For the text-containing cell, return its midpoint in [X, Y] coordinate format. 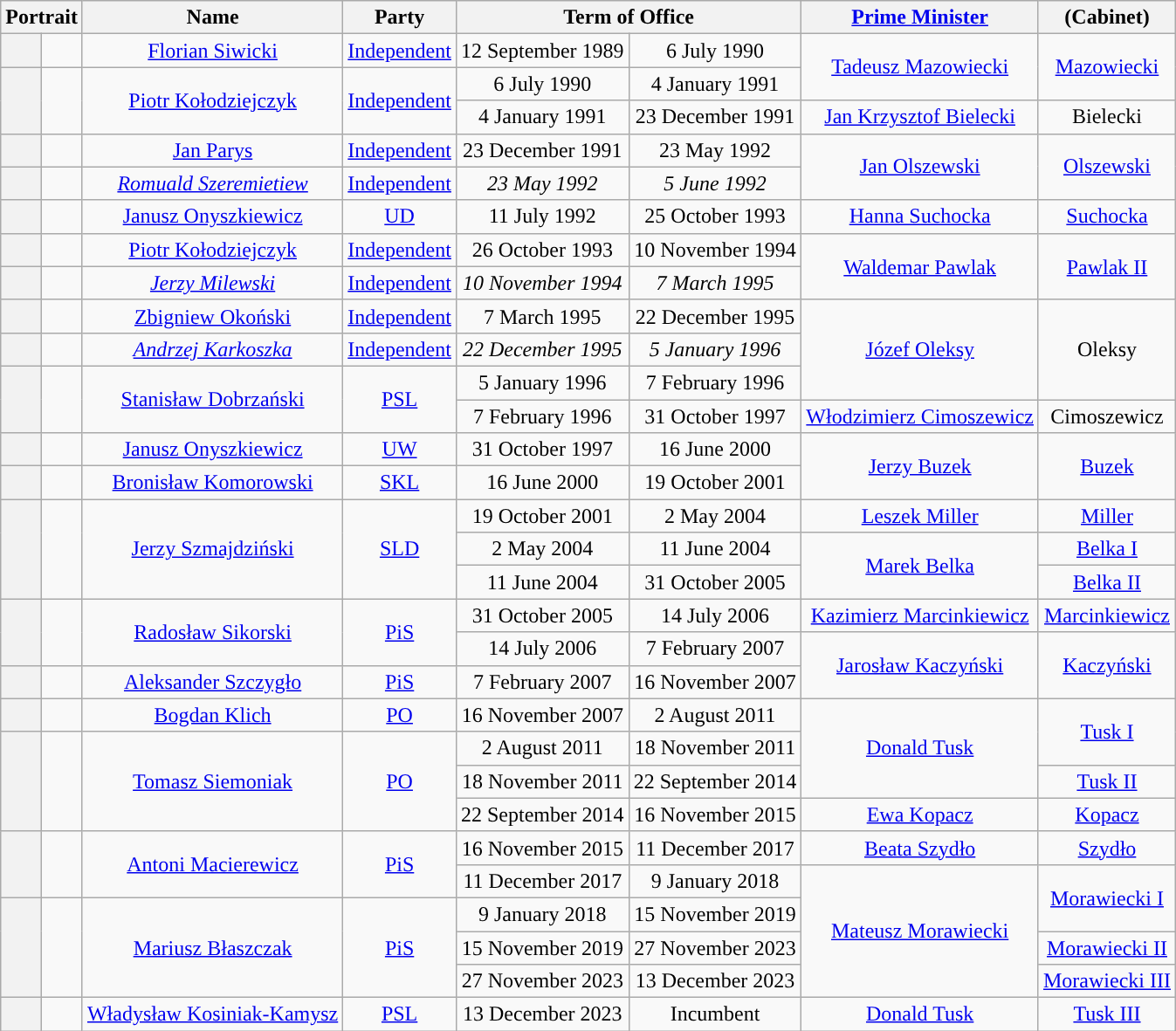
UD [400, 217]
Bielecki [1107, 117]
Aleksander Szczygło [212, 682]
Stanisław Dobrzański [212, 399]
25 October 1993 [715, 217]
Szydło [1107, 848]
Hanna Suchocka [920, 217]
Oleksy [1107, 349]
Olszewski [1107, 167]
5 June 1992 [715, 183]
Jan Parys [212, 150]
Tusk II [1107, 781]
Kaczyński [1107, 665]
Prime Minister [920, 17]
Bronisław Komorowski [212, 483]
(Cabinet) [1107, 17]
Morawiecki II [1107, 947]
Florian Siwicki [212, 51]
Józef Oleksy [920, 349]
Incumbent [715, 1014]
11 July 1992 [542, 217]
Buzek [1107, 466]
Zbigniew Okoński [212, 316]
SLD [400, 549]
Portrait [42, 17]
Bogdan Klich [212, 715]
Waldemar Pawlak [920, 266]
UW [400, 450]
Władysław Kosiniak-Kamysz [212, 1014]
Mazowiecki [1107, 67]
Tusk III [1107, 1014]
Andrzej Karkoszka [212, 349]
Morawiecki III [1107, 981]
Mariusz Błaszczak [212, 947]
Jerzy Buzek [920, 466]
Włodzimierz Cimoszewicz [920, 416]
SKL [400, 483]
Mateusz Morawiecki [920, 931]
12 September 1989 [542, 51]
Marcinkiewicz [1107, 615]
Kopacz [1107, 814]
Party [400, 17]
Tusk I [1107, 732]
Suchocka [1107, 217]
Jan Krzysztof Bielecki [920, 117]
Antoni Macierewicz [212, 864]
Radosław Sikorski [212, 632]
Term of Office [629, 17]
Kazimierz Marcinkiewicz [920, 615]
Jerzy Milewski [212, 283]
Morawiecki I [1107, 897]
Leszek Miller [920, 516]
26 October 1993 [542, 250]
Miller [1107, 516]
Tomasz Siemoniak [212, 781]
Belka II [1107, 582]
Ewa Kopacz [920, 814]
Name [212, 17]
Jerzy Szmajdziński [212, 549]
Romuald Szeremietiew [212, 183]
Pawlak II [1107, 266]
Cimoszewicz [1107, 416]
Belka I [1107, 549]
Marek Belka [920, 566]
Tadeusz Mazowiecki [920, 67]
Jarosław Kaczyński [920, 665]
Beata Szydło [920, 848]
Jan Olszewski [920, 167]
